Locate the cell with the specified text and output its [X, Y] center coordinate. 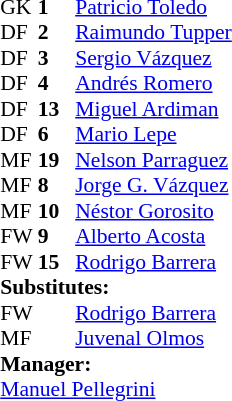
9 [57, 237]
Raimundo Tupper [154, 33]
6 [57, 135]
8 [57, 185]
Jorge G. Vázquez [154, 185]
4 [57, 83]
Alberto Acosta [154, 237]
Mario Lepe [154, 135]
Substitutes: [116, 287]
10 [57, 211]
Sergio Vázquez [154, 58]
Manager: [116, 364]
15 [57, 262]
2 [57, 33]
Andrés Romero [154, 83]
13 [57, 109]
Nelson Parraguez [154, 160]
Juvenal Olmos [154, 339]
Néstor Gorosito [154, 211]
3 [57, 58]
Miguel Ardiman [154, 109]
19 [57, 160]
